For the text-containing cell, return its midpoint in [x, y] coordinate format. 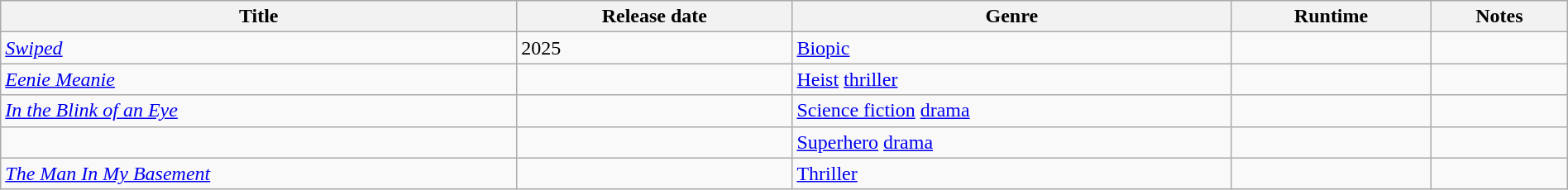
Biopic [1012, 48]
Genre [1012, 17]
Superhero drama [1012, 142]
Runtime [1331, 17]
Thriller [1012, 173]
Release date [655, 17]
Title [259, 17]
Eenie Meanie [259, 79]
In the Blink of an Eye [259, 111]
2025 [655, 48]
Science fiction drama [1012, 111]
The Man In My Basement [259, 173]
Notes [1499, 17]
Heist thriller [1012, 79]
Swiped [259, 48]
